Return [X, Y] of the center of cell containing provided text 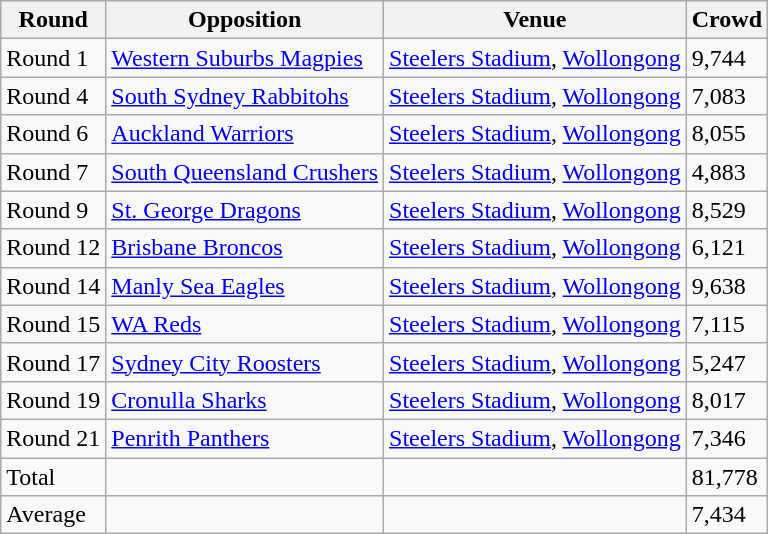
Penrith Panthers [245, 438]
5,247 [726, 362]
9,638 [726, 286]
Round 1 [54, 58]
Round 12 [54, 248]
Average [54, 515]
Round 9 [54, 210]
Round 19 [54, 400]
Round [54, 20]
Western Suburbs Magpies [245, 58]
St. George Dragons [245, 210]
WA Reds [245, 324]
7,115 [726, 324]
Round 17 [54, 362]
Crowd [726, 20]
Manly Sea Eagles [245, 286]
Auckland Warriors [245, 134]
6,121 [726, 248]
Venue [536, 20]
8,529 [726, 210]
4,883 [726, 172]
81,778 [726, 477]
8,055 [726, 134]
Round 21 [54, 438]
7,346 [726, 438]
Total [54, 477]
Cronulla Sharks [245, 400]
South Sydney Rabbitohs [245, 96]
Round 7 [54, 172]
Round 15 [54, 324]
Brisbane Broncos [245, 248]
7,083 [726, 96]
Opposition [245, 20]
8,017 [726, 400]
9,744 [726, 58]
7,434 [726, 515]
Round 4 [54, 96]
Sydney City Roosters [245, 362]
Round 6 [54, 134]
South Queensland Crushers [245, 172]
Round 14 [54, 286]
